Provide the [X, Y] coordinate of the cell's center where the given text is located.  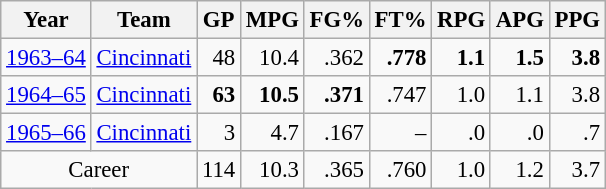
1965–66 [46, 133]
.362 [336, 58]
3.7 [577, 170]
1963–64 [46, 58]
10.4 [273, 58]
Year [46, 20]
3 [219, 133]
114 [219, 170]
.760 [400, 170]
48 [219, 58]
Team [144, 20]
.778 [400, 58]
.167 [336, 133]
PPG [577, 20]
.7 [577, 133]
1.2 [520, 170]
.747 [400, 95]
1.5 [520, 58]
4.7 [273, 133]
63 [219, 95]
– [400, 133]
10.3 [273, 170]
.365 [336, 170]
RPG [462, 20]
Career [99, 170]
MPG [273, 20]
.371 [336, 95]
FG% [336, 20]
GP [219, 20]
APG [520, 20]
10.5 [273, 95]
1964–65 [46, 95]
FT% [400, 20]
